Return the (x, y) coordinate for the center point of the cell that contains the specified text.  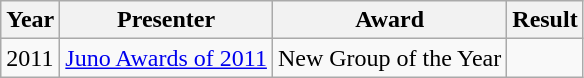
2011 (30, 58)
Year (30, 20)
Award (389, 20)
Result (545, 20)
Presenter (166, 20)
New Group of the Year (389, 58)
Juno Awards of 2011 (166, 58)
